Return [x, y] of the center of cell containing provided text 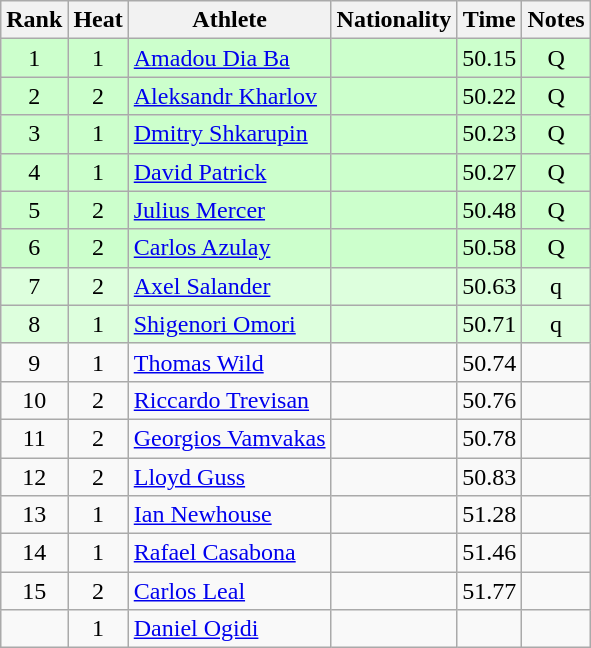
51.28 [490, 515]
51.46 [490, 553]
50.15 [490, 58]
50.78 [490, 438]
Julius Mercer [230, 210]
51.77 [490, 591]
Daniel Ogidi [230, 629]
14 [34, 553]
10 [34, 400]
Ian Newhouse [230, 515]
4 [34, 172]
15 [34, 591]
Axel Salander [230, 286]
Carlos Leal [230, 591]
Rafael Casabona [230, 553]
50.27 [490, 172]
50.22 [490, 96]
50.76 [490, 400]
Georgios Vamvakas [230, 438]
Lloyd Guss [230, 477]
7 [34, 286]
50.63 [490, 286]
Time [490, 20]
Athlete [230, 20]
6 [34, 248]
Thomas Wild [230, 362]
Notes [556, 20]
Shigenori Omori [230, 324]
Dmitry Shkarupin [230, 134]
Carlos Azulay [230, 248]
12 [34, 477]
11 [34, 438]
9 [34, 362]
13 [34, 515]
Nationality [394, 20]
50.23 [490, 134]
5 [34, 210]
50.58 [490, 248]
3 [34, 134]
Amadou Dia Ba [230, 58]
Heat [98, 20]
50.74 [490, 362]
8 [34, 324]
50.48 [490, 210]
50.71 [490, 324]
50.83 [490, 477]
David Patrick [230, 172]
Aleksandr Kharlov [230, 96]
Rank [34, 20]
Riccardo Trevisan [230, 400]
